Capture the cell that displays the provided text and extract its [X, Y] central coordinate. 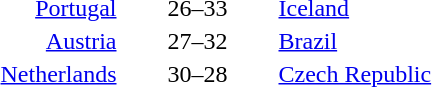
27–32 [198, 41]
